Capture the cell that displays the provided text and extract its [x, y] central coordinate. 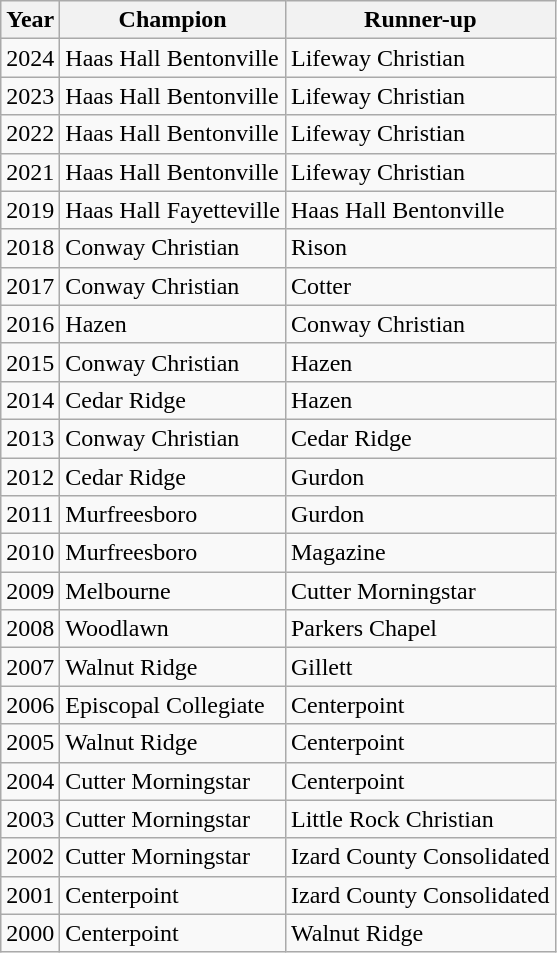
Episcopal Collegiate [173, 705]
Parkers Chapel [420, 629]
2006 [30, 705]
Rison [420, 248]
2012 [30, 477]
2002 [30, 857]
2023 [30, 96]
2004 [30, 781]
2011 [30, 515]
2003 [30, 819]
2018 [30, 248]
2021 [30, 172]
2008 [30, 629]
Champion [173, 20]
2024 [30, 58]
Magazine [420, 553]
2007 [30, 667]
2019 [30, 210]
2000 [30, 933]
Melbourne [173, 591]
Woodlawn [173, 629]
Haas Hall Fayetteville [173, 210]
2016 [30, 324]
2017 [30, 286]
Little Rock Christian [420, 819]
2001 [30, 895]
2009 [30, 591]
Year [30, 20]
Cotter [420, 286]
2022 [30, 134]
2010 [30, 553]
2005 [30, 743]
2014 [30, 400]
2015 [30, 362]
2013 [30, 438]
Gillett [420, 667]
Runner-up [420, 20]
